Pinpoint the cell where the given text exists, returning its (x, y) midpoint coordinate. 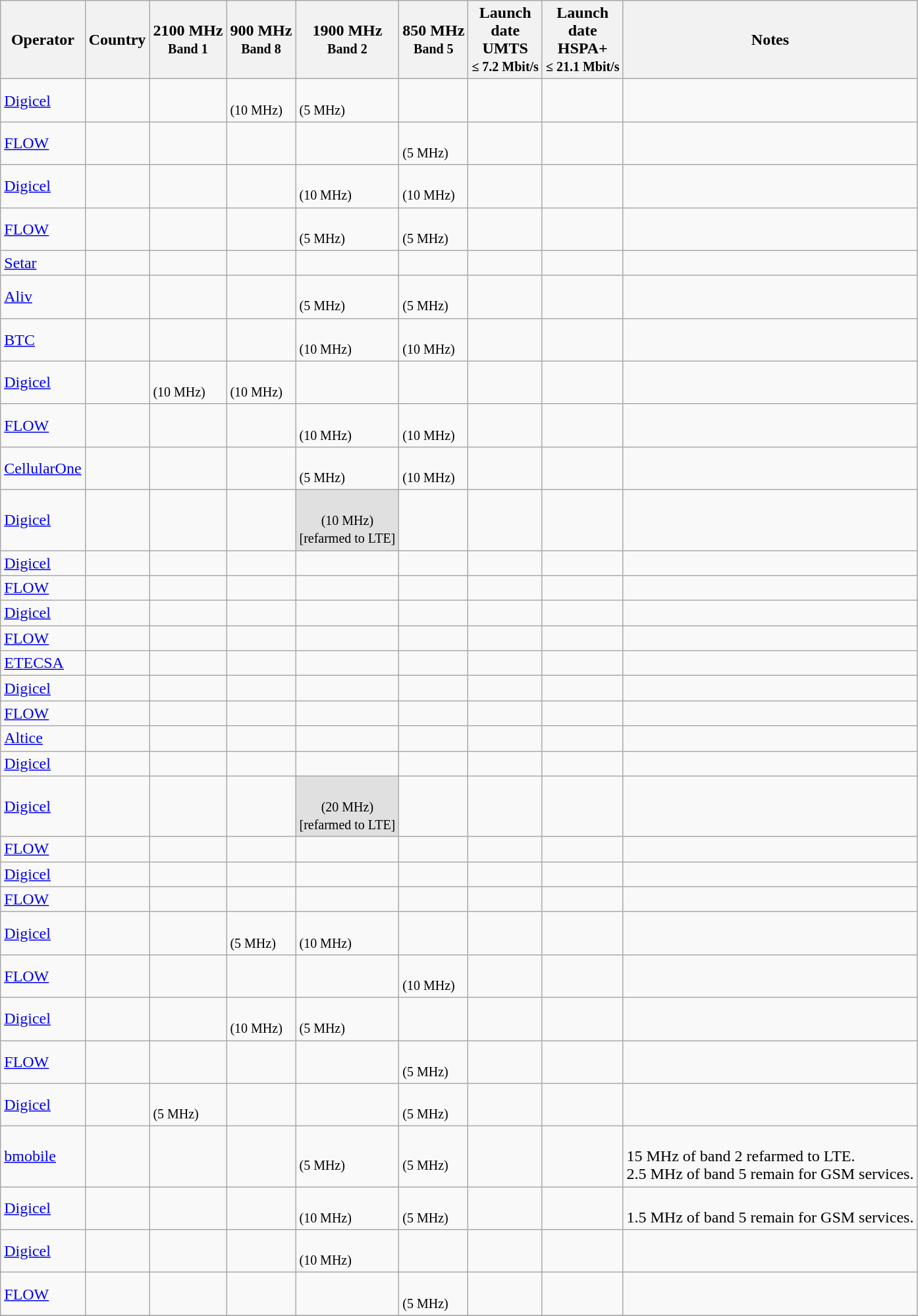
Country (117, 40)
2100 MHzBand 1 (188, 40)
ETECSA (43, 663)
Setar (43, 263)
CellularOne (43, 468)
bmobile (43, 1157)
LaunchdateUMTS≤ 7.2 Mbit/s (506, 40)
1900 MHzBand 2 (348, 40)
(10 MHz)[refarmed to LTE] (348, 520)
Notes (770, 40)
Altice (43, 738)
LaunchdateHSPA+≤ 21.1 Mbit/s (582, 40)
900 MHzBand 8 (261, 40)
(20 MHz)[refarmed to LTE] (348, 806)
1.5 MHz of band 5 remain for GSM services. (770, 1208)
Operator (43, 40)
850 MHzBand 5 (433, 40)
Aliv (43, 296)
15 MHz of band 2 refarmed to LTE. 2.5 MHz of band 5 remain for GSM services. (770, 1157)
BTC (43, 340)
